From the cell containing the given text, extract its center point as (x, y) coordinate. 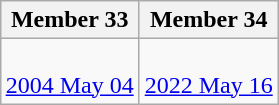
Member 34 (208, 20)
2004 May 04 (70, 72)
Member 33 (70, 20)
2022 May 16 (208, 72)
